Provide the [x, y] coordinate of the cell's center where the given text is located.  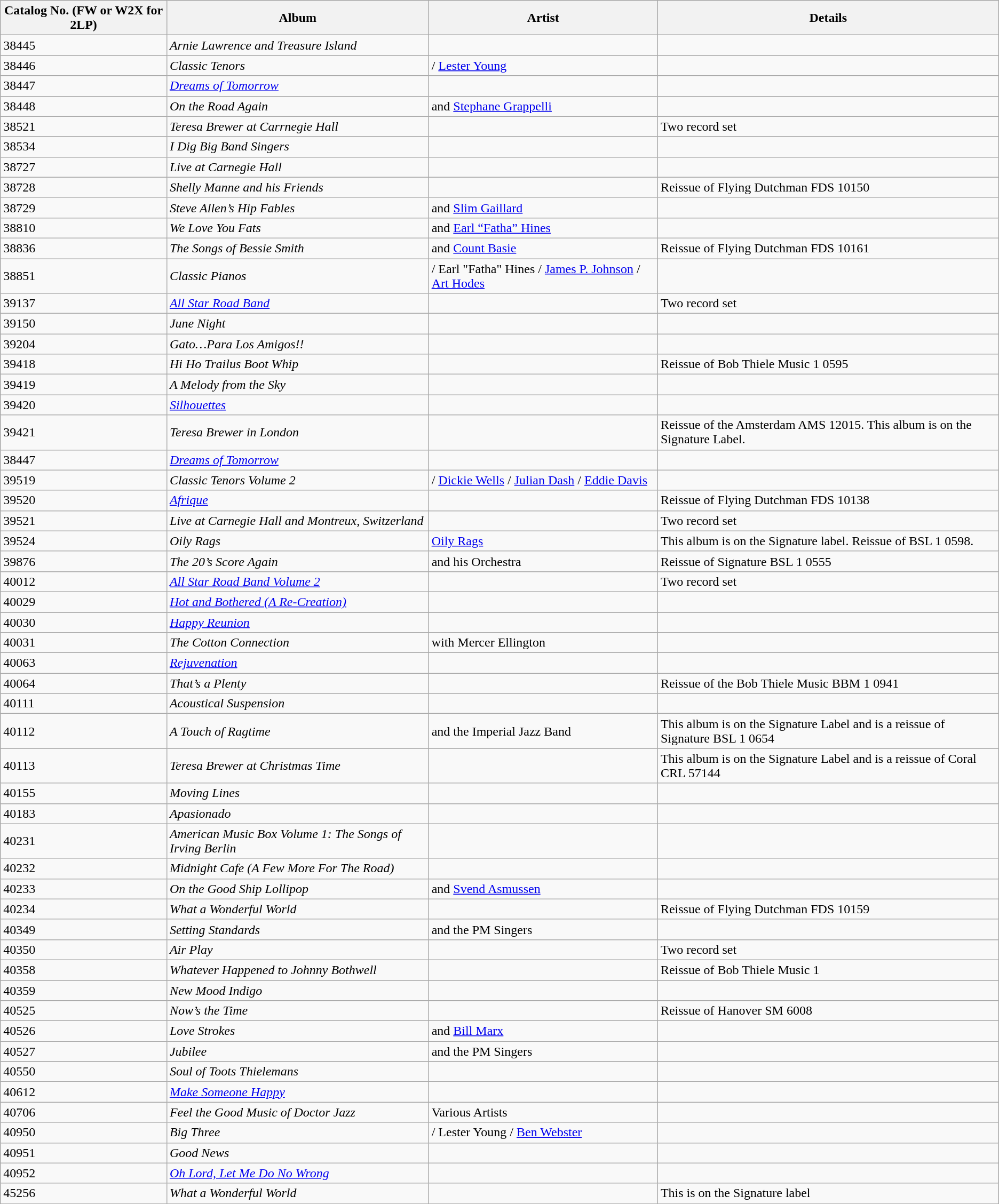
Whatever Happened to Johnny Bothwell [298, 970]
40550 [84, 1072]
Feel the Good Music of Doctor Jazz [298, 1112]
39520 [84, 500]
This album is on the Signature label. Reissue of BSL 1 0598. [828, 541]
39420 [84, 405]
Setting Standards [298, 929]
Acoustical Suspension [298, 704]
40232 [84, 868]
40113 [84, 766]
and Earl “Fatha” Hines [543, 228]
All Star Road Band [298, 304]
40951 [84, 1153]
40111 [84, 704]
39419 [84, 385]
and his Orchestra [543, 561]
Artist [543, 18]
We Love You Fats [298, 228]
Afrique [298, 500]
A Touch of Ragtime [298, 731]
Hi Ho Trailus Boot Whip [298, 364]
40012 [84, 581]
Teresa Brewer at Christmas Time [298, 766]
Good News [298, 1153]
and Count Basie [543, 248]
40112 [84, 731]
and Stephane Grappelli [543, 106]
Reissue of Signature BSL 1 0555 [828, 561]
Reissue of Flying Dutchman FDS 10138 [828, 500]
40234 [84, 909]
Silhouettes [298, 405]
On the Good Ship Lollipop [298, 889]
Live at Carnegie Hall and Montreux, Switzerland [298, 521]
40350 [84, 950]
This is on the Signature label [828, 1193]
and Svend Asmussen [543, 889]
40526 [84, 1031]
38851 [84, 275]
A Melody from the Sky [298, 385]
Catalog No. (FW or W2X for 2LP) [84, 18]
40063 [84, 663]
/ Earl "Fatha" Hines / James P. Johnson / Art Hodes [543, 275]
American Music Box Volume 1: The Songs of Irving Berlin [298, 841]
40359 [84, 991]
38728 [84, 187]
39137 [84, 304]
Love Strokes [298, 1031]
Now’s the Time [298, 1011]
Gato…Para Los Amigos!! [298, 344]
40358 [84, 970]
40527 [84, 1051]
with Mercer Ellington [543, 643]
On the Road Again [298, 106]
39421 [84, 432]
Reissue of Hanover SM 6008 [828, 1011]
40612 [84, 1092]
New Mood Indigo [298, 991]
38521 [84, 126]
40029 [84, 602]
40183 [84, 814]
38446 [84, 66]
38836 [84, 248]
and the Imperial Jazz Band [543, 731]
38445 [84, 45]
39876 [84, 561]
Teresa Brewer at Carrnegie Hall [298, 126]
/ Dickie Wells / Julian Dash / Eddie Davis [543, 480]
Classic Tenors Volume 2 [298, 480]
Oh Lord, Let Me Do No Wrong [298, 1173]
40525 [84, 1011]
Various Artists [543, 1112]
/ Lester Young [543, 66]
Jubilee [298, 1051]
This album is on the Signature Label and is a reissue of Signature BSL 1 0654 [828, 731]
39519 [84, 480]
Air Play [298, 950]
Reissue of Flying Dutchman FDS 10159 [828, 909]
Teresa Brewer in London [298, 432]
40030 [84, 623]
40233 [84, 889]
38448 [84, 106]
Shelly Manne and his Friends [298, 187]
39418 [84, 364]
Live at Carnegie Hall [298, 167]
That’s a Plenty [298, 683]
Soul of Toots Thielemans [298, 1072]
39521 [84, 521]
The Songs of Bessie Smith [298, 248]
Classic Pianos [298, 275]
Rejuvenation [298, 663]
/ Lester Young / Ben Webster [543, 1133]
Make Someone Happy [298, 1092]
Reissue of Bob Thiele Music 1 0595 [828, 364]
I Dig Big Band Singers [298, 147]
39204 [84, 344]
Happy Reunion [298, 623]
Steve Allen’s Hip Fables [298, 208]
Midnight Cafe (A Few More For The Road) [298, 868]
The 20’s Score Again [298, 561]
38534 [84, 147]
38729 [84, 208]
Reissue of Flying Dutchman FDS 10161 [828, 248]
This album is on the Signature Label and is a reissue of Coral CRL 57144 [828, 766]
40952 [84, 1173]
All Star Road Band Volume 2 [298, 581]
Apasionado [298, 814]
38727 [84, 167]
Hot and Bothered (A Re-Creation) [298, 602]
and Bill Marx [543, 1031]
Moving Lines [298, 793]
June Night [298, 324]
Arnie Lawrence and Treasure Island [298, 45]
Big Three [298, 1133]
40231 [84, 841]
Classic Tenors [298, 66]
39150 [84, 324]
The Cotton Connection [298, 643]
40031 [84, 643]
and Slim Gaillard [543, 208]
Album [298, 18]
40155 [84, 793]
40349 [84, 929]
39524 [84, 541]
40064 [84, 683]
Reissue of the Bob Thiele Music BBM 1 0941 [828, 683]
40706 [84, 1112]
Reissue of the Amsterdam AMS 12015. This album is on the Signature Label. [828, 432]
Details [828, 18]
40950 [84, 1133]
Reissue of Bob Thiele Music 1 [828, 970]
45256 [84, 1193]
Reissue of Flying Dutchman FDS 10150 [828, 187]
38810 [84, 228]
